Capture the cell that displays the provided text and extract its (x, y) central coordinate. 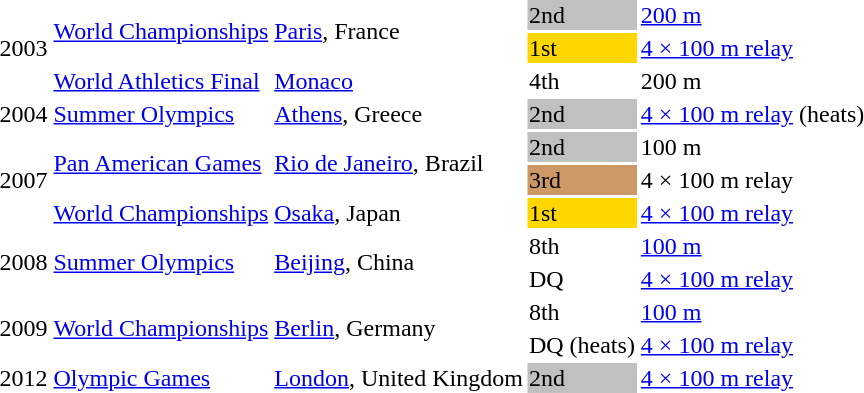
Rio de Janeiro, Brazil (399, 164)
London, United Kingdom (399, 378)
Athens, Greece (399, 114)
Monaco (399, 81)
Olympic Games (161, 378)
World Athletics Final (161, 81)
DQ (582, 279)
Paris, France (399, 32)
DQ (heats) (582, 345)
Berlin, Germany (399, 328)
3rd (582, 180)
4th (582, 81)
Pan American Games (161, 164)
Osaka, Japan (399, 213)
Beijing, China (399, 262)
